Return the [X, Y] coordinate for the center point of the cell that contains the specified text.  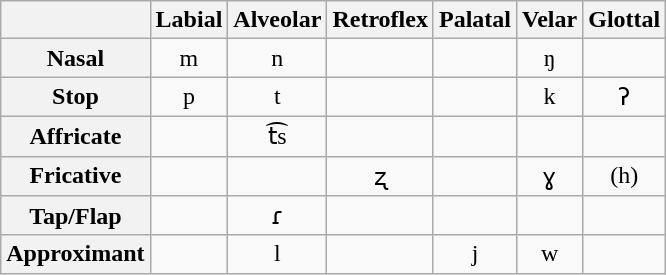
Retroflex [380, 20]
k [550, 97]
Velar [550, 20]
Stop [76, 97]
Affricate [76, 136]
n [278, 58]
ŋ [550, 58]
ɾ [278, 216]
w [550, 254]
t [278, 97]
Labial [189, 20]
Approximant [76, 254]
ɣ [550, 176]
ʔ [624, 97]
Nasal [76, 58]
m [189, 58]
ʐ [380, 176]
Glottal [624, 20]
j [474, 254]
Tap/Flap [76, 216]
Palatal [474, 20]
Alveolar [278, 20]
l [278, 254]
t͡s [278, 136]
(h) [624, 176]
Fricative [76, 176]
p [189, 97]
